Find where the given text appears and provide that cell's center as [X, Y] coordinate. 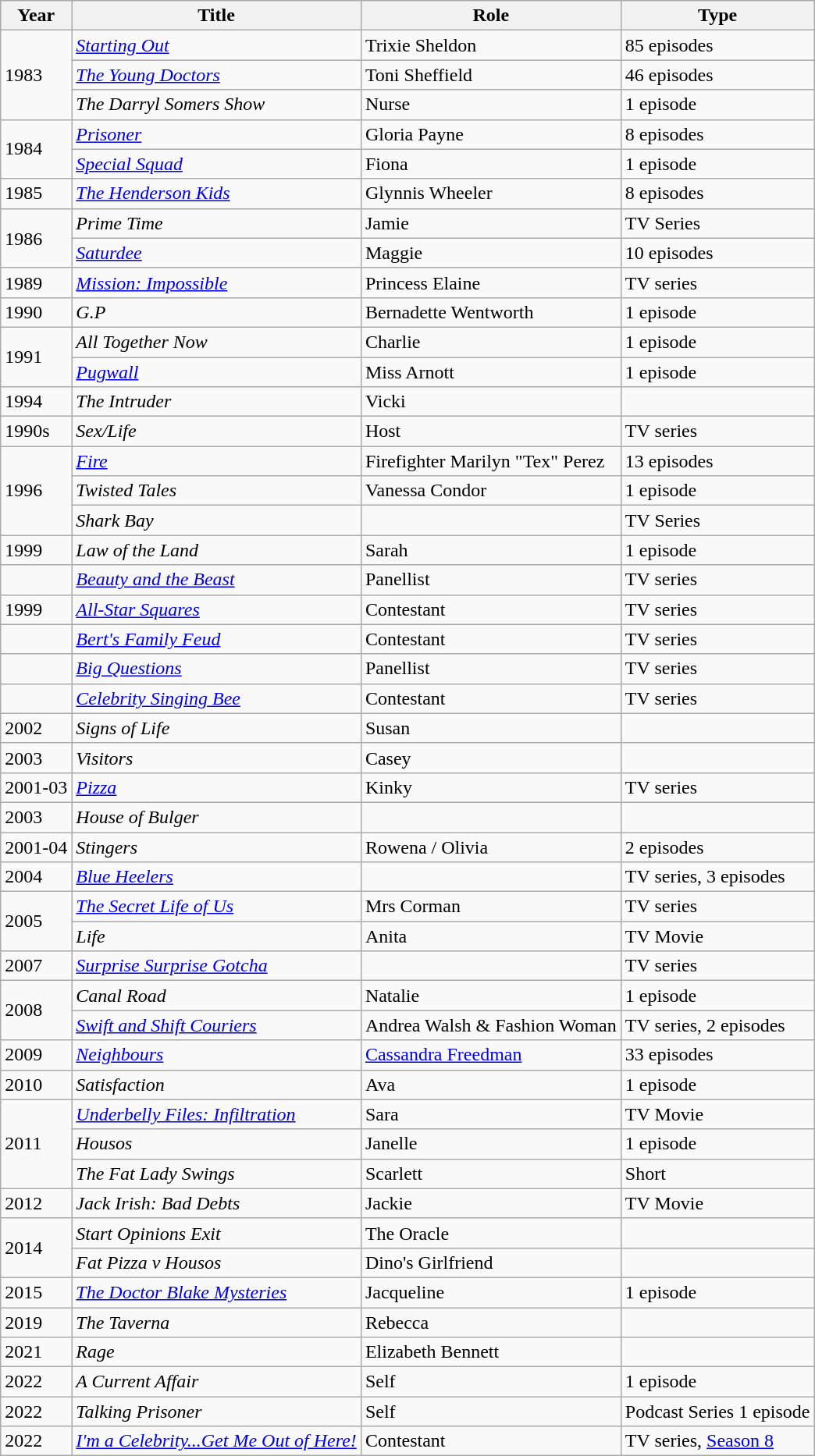
13 episodes [717, 461]
Trixie Sheldon [490, 45]
Surprise Surprise Gotcha [217, 966]
1984 [36, 149]
Blue Heelers [217, 877]
Podcast Series 1 episode [717, 1412]
2015 [36, 1292]
Mrs Corman [490, 907]
Firefighter Marilyn "Tex" Perez [490, 461]
The Oracle [490, 1233]
Jacqueline [490, 1292]
TV series, Season 8 [717, 1441]
Satisfaction [217, 1085]
Princess Elaine [490, 282]
The Intruder [217, 402]
Rowena / Olivia [490, 847]
2005 [36, 922]
46 episodes [717, 75]
Bernadette Wentworth [490, 312]
10 episodes [717, 253]
All Together Now [217, 342]
The Secret Life of Us [217, 907]
Fat Pizza v Housos [217, 1262]
1994 [36, 402]
TV series, 3 episodes [717, 877]
Law of the Land [217, 550]
Cassandra Freedman [490, 1055]
Beauty and the Beast [217, 580]
Jackie [490, 1203]
Shark Bay [217, 520]
Talking Prisoner [217, 1412]
Vanessa Condor [490, 491]
G.P [217, 312]
Stingers [217, 847]
Maggie [490, 253]
Signs of Life [217, 728]
Natalie [490, 996]
Pizza [217, 787]
All-Star Squares [217, 609]
House of Bulger [217, 817]
Year [36, 16]
Saturdee [217, 253]
2008 [36, 1010]
1991 [36, 357]
1983 [36, 75]
Host [490, 431]
1990s [36, 431]
Casey [490, 758]
2004 [36, 877]
Sarah [490, 550]
Rage [217, 1352]
Housos [217, 1144]
Charlie [490, 342]
A Current Affair [217, 1382]
Ava [490, 1085]
Kinky [490, 787]
2001-03 [36, 787]
2011 [36, 1144]
Prime Time [217, 223]
Title [217, 16]
Bert's Family Feud [217, 639]
Special Squad [217, 164]
Twisted Tales [217, 491]
2014 [36, 1248]
Type [717, 16]
The Darryl Somers Show [217, 105]
Pugwall [217, 372]
85 episodes [717, 45]
Life [217, 936]
1985 [36, 194]
Sex/Life [217, 431]
Fiona [490, 164]
2001-04 [36, 847]
The Henderson Kids [217, 194]
Glynnis Wheeler [490, 194]
Prisoner [217, 134]
Swift and Shift Couriers [217, 1025]
The Taverna [217, 1323]
1990 [36, 312]
Elizabeth Bennett [490, 1352]
Rebecca [490, 1323]
Nurse [490, 105]
Neighbours [217, 1055]
Visitors [217, 758]
Jack Irish: Bad Debts [217, 1203]
Janelle [490, 1144]
Role [490, 16]
2012 [36, 1203]
The Doctor Blake Mysteries [217, 1292]
The Young Doctors [217, 75]
Andrea Walsh & Fashion Woman [490, 1025]
The Fat Lady Swings [217, 1174]
Gloria Payne [490, 134]
Big Questions [217, 669]
Mission: Impossible [217, 282]
Vicki [490, 402]
2007 [36, 966]
Celebrity Singing Bee [217, 698]
Susan [490, 728]
Underbelly Files: Infiltration [217, 1114]
Dino's Girlfriend [490, 1262]
TV series, 2 episodes [717, 1025]
Scarlett [490, 1174]
I'm a Celebrity...Get Me Out of Here! [217, 1441]
Fire [217, 461]
2010 [36, 1085]
2021 [36, 1352]
2 episodes [717, 847]
1986 [36, 238]
1996 [36, 491]
Short [717, 1174]
Starting Out [217, 45]
33 episodes [717, 1055]
1989 [36, 282]
Anita [490, 936]
Jamie [490, 223]
2002 [36, 728]
Sara [490, 1114]
Start Opinions Exit [217, 1233]
Toni Sheffield [490, 75]
2019 [36, 1323]
Canal Road [217, 996]
2009 [36, 1055]
Miss Arnott [490, 372]
